Extract the [x, y] coordinate from the center of the cell holding the provided text.  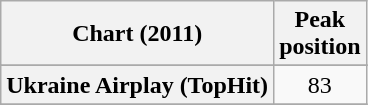
Peakposition [320, 34]
Chart (2011) [138, 34]
Ukraine Airplay (TopHit) [138, 85]
83 [320, 85]
